Detect which cell encompasses the target text, then output its [X, Y] center coordinate. 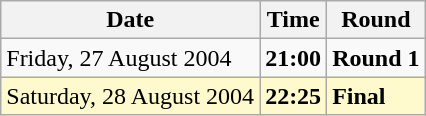
Friday, 27 August 2004 [130, 58]
Round [376, 20]
Final [376, 96]
Date [130, 20]
Time [294, 20]
Saturday, 28 August 2004 [130, 96]
22:25 [294, 96]
Round 1 [376, 58]
21:00 [294, 58]
